Return [X, Y] of the center of cell containing provided text 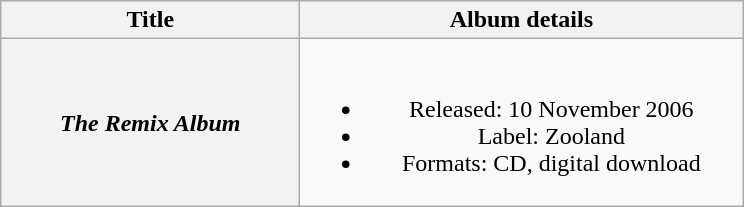
Released: 10 November 2006Label: ZoolandFormats: CD, digital download [522, 122]
The Remix Album [150, 122]
Title [150, 20]
Album details [522, 20]
